Find where the given text appears and provide that cell's center as (x, y) coordinate. 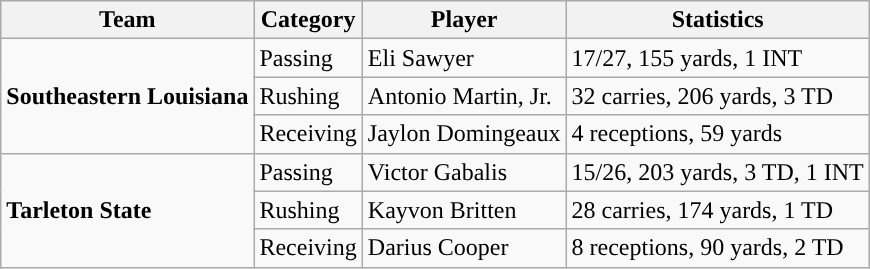
28 carries, 174 yards, 1 TD (718, 210)
Eli Sawyer (464, 58)
8 receptions, 90 yards, 2 TD (718, 248)
Team (128, 20)
32 carries, 206 yards, 3 TD (718, 96)
Antonio Martin, Jr. (464, 96)
Statistics (718, 20)
17/27, 155 yards, 1 INT (718, 58)
Victor Gabalis (464, 172)
Darius Cooper (464, 248)
Kayvon Britten (464, 210)
Player (464, 20)
Category (308, 20)
15/26, 203 yards, 3 TD, 1 INT (718, 172)
Southeastern Louisiana (128, 96)
Jaylon Domingeaux (464, 134)
Tarleton State (128, 210)
4 receptions, 59 yards (718, 134)
